Return [X, Y] of the center of cell containing provided text 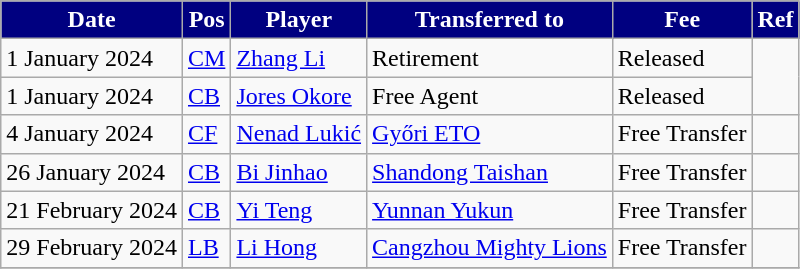
4 January 2024 [92, 134]
Free Agent [490, 96]
Cangzhou Mighty Lions [490, 248]
Győri ETO [490, 134]
21 February 2024 [92, 210]
Zhang Li [299, 58]
Yunnan Yukun [490, 210]
Date [92, 20]
26 January 2024 [92, 172]
Ref [776, 20]
Player [299, 20]
Li Hong [299, 248]
Transferred to [490, 20]
LB [206, 248]
Pos [206, 20]
Fee [682, 20]
Bi Jinhao [299, 172]
CF [206, 134]
Retirement [490, 58]
29 February 2024 [92, 248]
Shandong Taishan [490, 172]
Jores Okore [299, 96]
Nenad Lukić [299, 134]
CM [206, 58]
Yi Teng [299, 210]
